Return the [x, y] coordinate for the center point of the cell that contains the specified text.  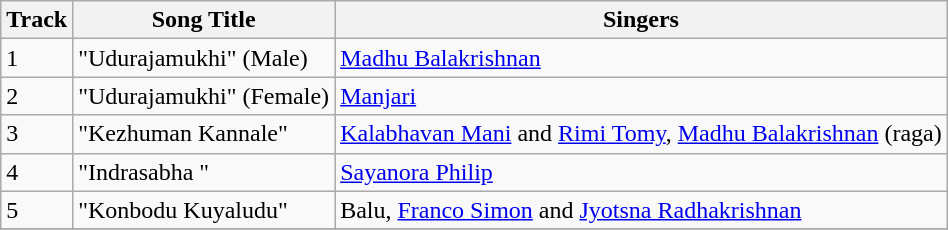
5 [37, 210]
Singers [642, 20]
Track [37, 20]
"Udurajamukhi" (Female) [204, 96]
"Konbodu Kuyaludu" [204, 210]
Sayanora Philip [642, 172]
"Indrasabha " [204, 172]
"Kezhuman Kannale" [204, 134]
Balu, Franco Simon and Jyotsna Radhakrishnan [642, 210]
2 [37, 96]
Madhu Balakrishnan [642, 58]
"Udurajamukhi" (Male) [204, 58]
Song Title [204, 20]
Manjari [642, 96]
4 [37, 172]
1 [37, 58]
Kalabhavan Mani and Rimi Tomy, Madhu Balakrishnan (raga) [642, 134]
3 [37, 134]
